Extract the (X, Y) coordinate from the center of the cell holding the provided text.  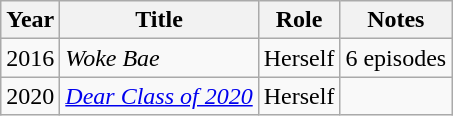
Role (299, 20)
Title (159, 20)
6 episodes (396, 58)
Woke Bae (159, 58)
Year (30, 20)
Notes (396, 20)
Dear Class of 2020 (159, 96)
2016 (30, 58)
2020 (30, 96)
